From the cell containing the given text, extract its center point as [x, y] coordinate. 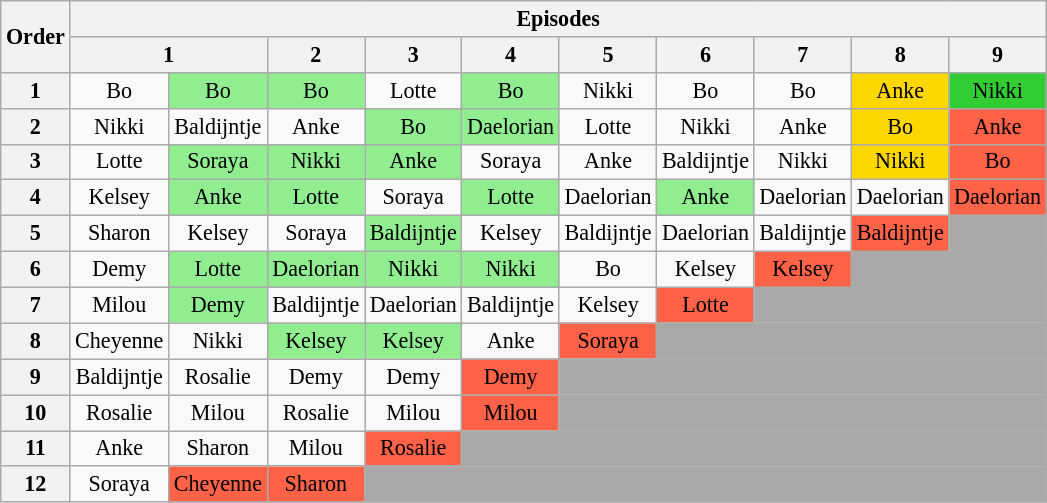
12 [36, 484]
Episodes [558, 18]
11 [36, 448]
10 [36, 412]
Order [36, 36]
